Return the (X, Y) coordinate for the center point of the cell that contains the specified text.  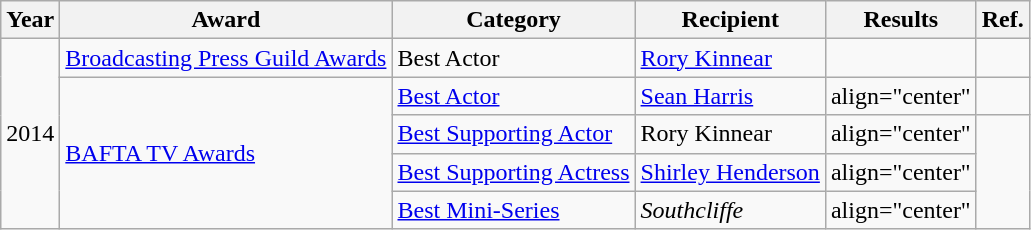
Southcliffe (730, 210)
Award (226, 20)
Category (514, 20)
Best Supporting Actor (514, 134)
Year (30, 20)
Shirley Henderson (730, 172)
Recipient (730, 20)
Ref. (1002, 20)
Broadcasting Press Guild Awards (226, 58)
Best Supporting Actress (514, 172)
Sean Harris (730, 96)
Results (900, 20)
2014 (30, 134)
Best Mini-Series (514, 210)
BAFTA TV Awards (226, 153)
